Return (x, y) of the center of cell containing provided text 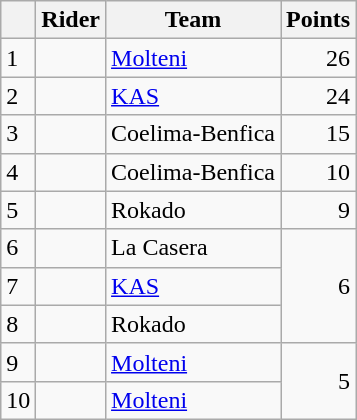
1 (18, 58)
15 (318, 134)
8 (18, 324)
4 (18, 172)
La Casera (194, 248)
Points (318, 20)
24 (318, 96)
2 (18, 96)
7 (18, 286)
26 (318, 58)
Rider (71, 20)
3 (18, 134)
Team (194, 20)
